Return (X, Y) of the center of cell containing provided text 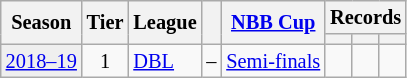
League (164, 22)
NBB Cup (273, 22)
Records (366, 17)
1 (106, 61)
DBL (164, 61)
2018–19 (42, 61)
– (212, 61)
Season (42, 22)
Semi-finals (273, 61)
Tier (106, 22)
